Output the [X, Y] coordinate of the center of the cell containing the given text.  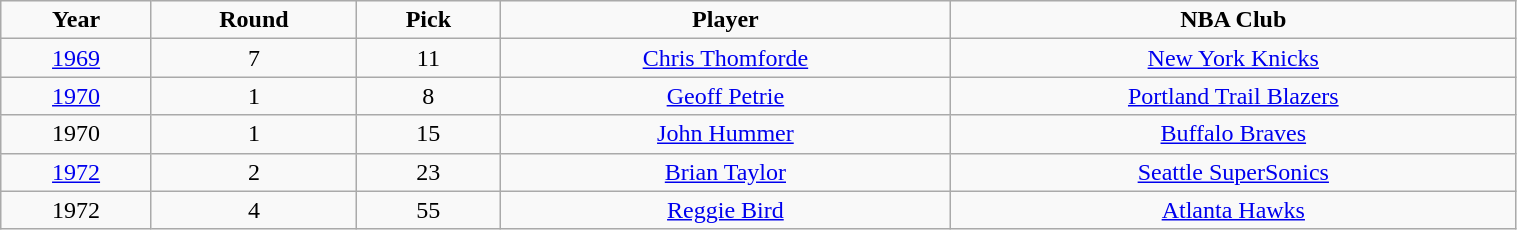
1969 [76, 58]
Chris Thomforde [725, 58]
11 [428, 58]
8 [428, 96]
55 [428, 210]
Reggie Bird [725, 210]
New York Knicks [1234, 58]
2 [254, 172]
Pick [428, 20]
23 [428, 172]
4 [254, 210]
Player [725, 20]
Buffalo Braves [1234, 134]
Seattle SuperSonics [1234, 172]
Atlanta Hawks [1234, 210]
John Hummer [725, 134]
Portland Trail Blazers [1234, 96]
Geoff Petrie [725, 96]
Round [254, 20]
Brian Taylor [725, 172]
Year [76, 20]
15 [428, 134]
NBA Club [1234, 20]
7 [254, 58]
